Scan for the cell matching the given text and deliver its [X, Y] coordinate at center. 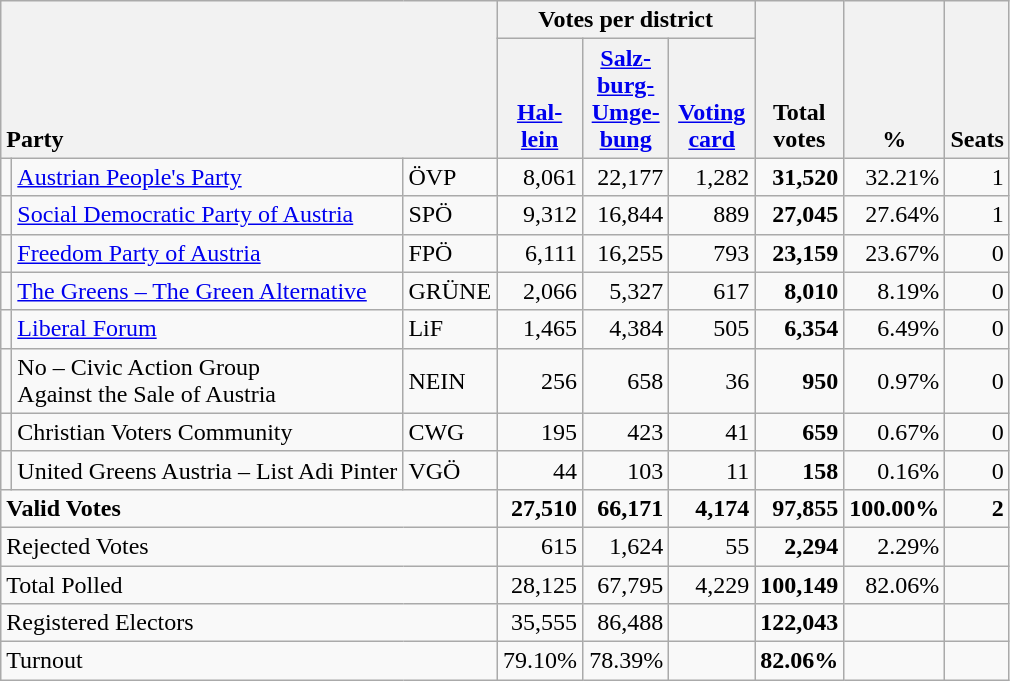
0.16% [894, 470]
5,327 [626, 291]
889 [712, 215]
27,045 [800, 215]
16,844 [626, 215]
VGÖ [450, 470]
The Greens – The Green Alternative [208, 291]
Social Democratic Party of Austria [208, 215]
ÖVP [450, 177]
Freedom Party of Austria [208, 253]
1,465 [540, 329]
659 [800, 432]
86,488 [626, 623]
658 [626, 380]
4,174 [712, 508]
28,125 [540, 585]
1,282 [712, 177]
Rejected Votes [249, 546]
23,159 [800, 253]
6.49% [894, 329]
NEIN [450, 380]
35,555 [540, 623]
100,149 [800, 585]
0.67% [894, 432]
GRÜNE [450, 291]
23.67% [894, 253]
0.97% [894, 380]
122,043 [800, 623]
27.64% [894, 215]
4,384 [626, 329]
16,255 [626, 253]
79.10% [540, 661]
Votes per district [626, 20]
195 [540, 432]
2,294 [800, 546]
103 [626, 470]
8,061 [540, 177]
Liberal Forum [208, 329]
2 [977, 508]
4,229 [712, 585]
Hal-lein [540, 98]
CWG [450, 432]
Votingcard [712, 98]
615 [540, 546]
2.29% [894, 546]
Valid Votes [249, 508]
423 [626, 432]
41 [712, 432]
6,111 [540, 253]
United Greens Austria – List Adi Pinter [208, 470]
67,795 [626, 585]
66,171 [626, 508]
55 [712, 546]
Salz-burg-Umge-bung [626, 98]
FPÖ [450, 253]
78.39% [626, 661]
44 [540, 470]
2,066 [540, 291]
11 [712, 470]
LiF [450, 329]
8.19% [894, 291]
Totalvotes [800, 80]
158 [800, 470]
6,354 [800, 329]
100.00% [894, 508]
31,520 [800, 177]
22,177 [626, 177]
No – Civic Action GroupAgainst the Sale of Austria [208, 380]
36 [712, 380]
Austrian People's Party [208, 177]
Party [249, 80]
Christian Voters Community [208, 432]
505 [712, 329]
Seats [977, 80]
32.21% [894, 177]
9,312 [540, 215]
SPÖ [450, 215]
793 [712, 253]
Total Polled [249, 585]
950 [800, 380]
617 [712, 291]
1,624 [626, 546]
256 [540, 380]
% [894, 80]
Registered Electors [249, 623]
8,010 [800, 291]
27,510 [540, 508]
97,855 [800, 508]
Turnout [249, 661]
